Pinpoint the cell where the given text exists, returning its [X, Y] midpoint coordinate. 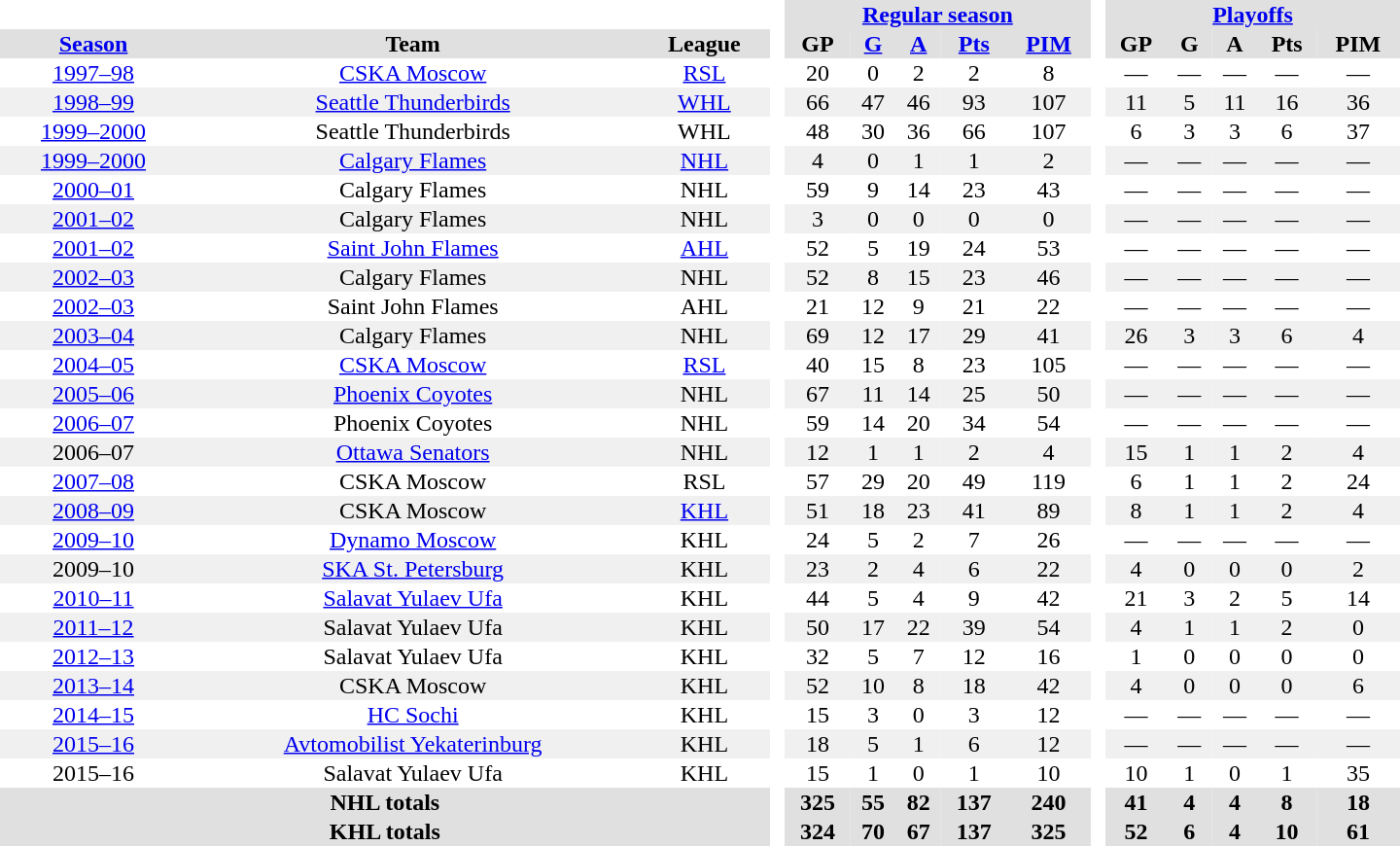
25 [974, 394]
89 [1049, 511]
70 [873, 831]
2003–04 [93, 335]
105 [1049, 365]
47 [873, 102]
240 [1049, 802]
37 [1358, 131]
NHL totals [385, 802]
51 [817, 511]
93 [974, 102]
61 [1358, 831]
57 [817, 481]
2008–09 [93, 511]
35 [1358, 773]
SKA St. Petersburg [412, 569]
2011–12 [93, 627]
34 [974, 423]
Playoffs [1252, 15]
Season [93, 44]
40 [817, 365]
39 [974, 627]
Dynamo Moscow [412, 540]
119 [1049, 481]
55 [873, 802]
League [704, 44]
2004–05 [93, 365]
KHL totals [385, 831]
43 [1049, 190]
324 [817, 831]
HC Sochi [412, 715]
53 [1049, 248]
1997–98 [93, 73]
2014–15 [93, 715]
Ottawa Senators [412, 452]
69 [817, 335]
30 [873, 131]
19 [918, 248]
2000–01 [93, 190]
2010–11 [93, 598]
2005–06 [93, 394]
2013–14 [93, 686]
44 [817, 598]
1998–99 [93, 102]
48 [817, 131]
82 [918, 802]
49 [974, 481]
Regular season [937, 15]
32 [817, 656]
Avtomobilist Yekaterinburg [412, 744]
2007–08 [93, 481]
Team [412, 44]
2012–13 [93, 656]
